Pinpoint the cell where the given text exists, returning its [x, y] midpoint coordinate. 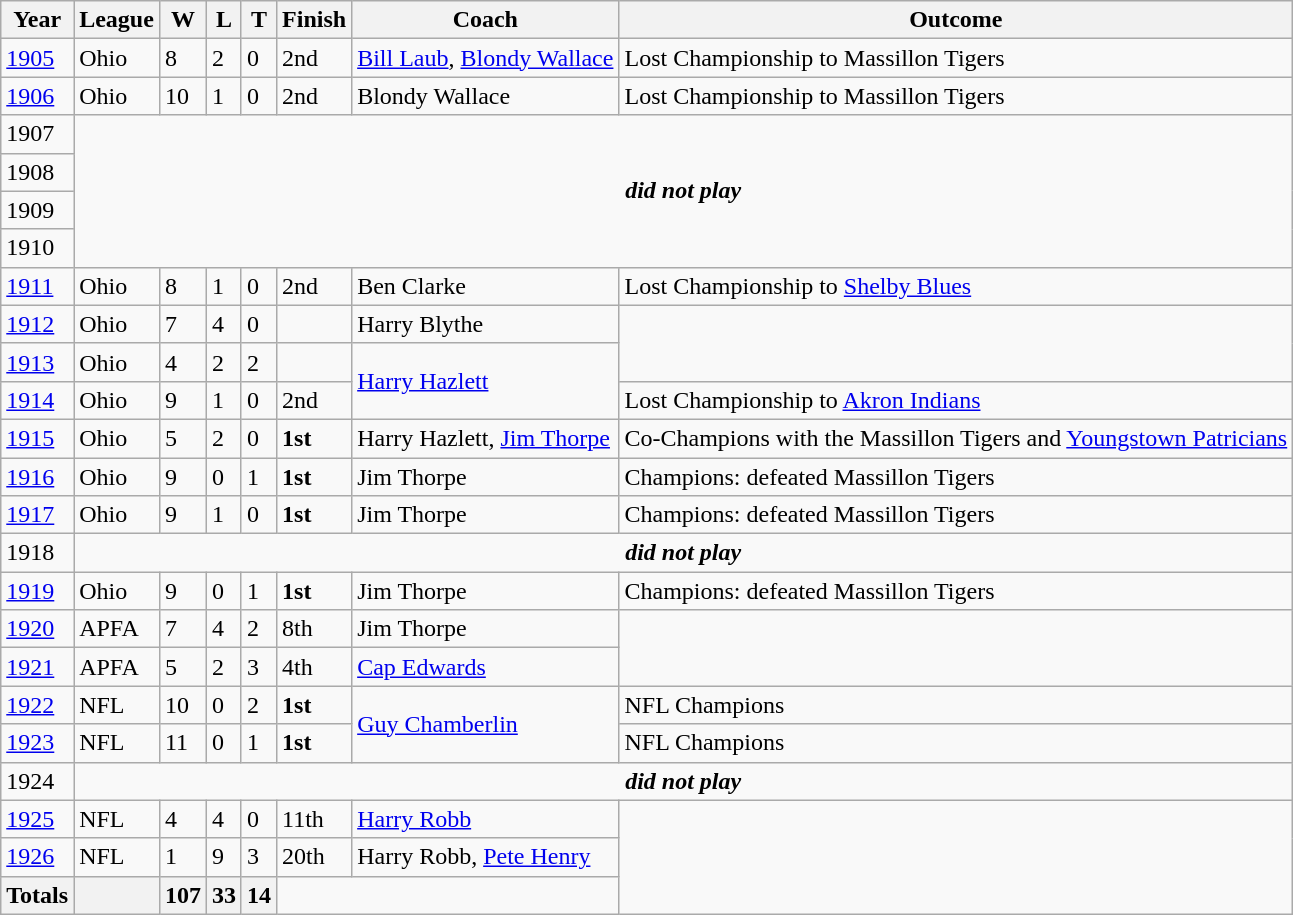
Harry Hazlett, Jim Thorpe [486, 438]
4th [314, 667]
1920 [38, 629]
1921 [38, 667]
107 [182, 895]
1922 [38, 705]
8th [314, 629]
Outcome [956, 20]
Harry Robb [486, 819]
W [182, 20]
Cap Edwards [486, 667]
Coach [486, 20]
League [117, 20]
1923 [38, 743]
Blondy Wallace [486, 96]
Guy Chamberlin [486, 724]
11th [314, 819]
1913 [38, 362]
1910 [38, 248]
Harry Hazlett [486, 381]
Harry Robb, Pete Henry [486, 857]
1905 [38, 58]
Finish [314, 20]
L [224, 20]
14 [258, 895]
1917 [38, 515]
1924 [38, 781]
Co-Champions with the Massillon Tigers and Youngstown Patricians [956, 438]
33 [224, 895]
Lost Championship to Akron Indians [956, 400]
1906 [38, 96]
20th [314, 857]
1925 [38, 819]
Ben Clarke [486, 286]
1909 [38, 210]
1916 [38, 477]
1908 [38, 172]
1907 [38, 134]
Bill Laub, Blondy Wallace [486, 58]
1914 [38, 400]
Year [38, 20]
Totals [38, 895]
1918 [38, 553]
1926 [38, 857]
Lost Championship to Shelby Blues [956, 286]
1915 [38, 438]
1919 [38, 591]
T [258, 20]
1911 [38, 286]
Harry Blythe [486, 324]
1912 [38, 324]
11 [182, 743]
